Detect which cell encompasses the target text, then output its [X, Y] center coordinate. 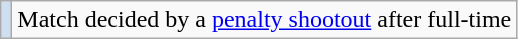
Match decided by a penalty shootout after full-time [264, 20]
